Return (X, Y) of the center of cell containing provided text 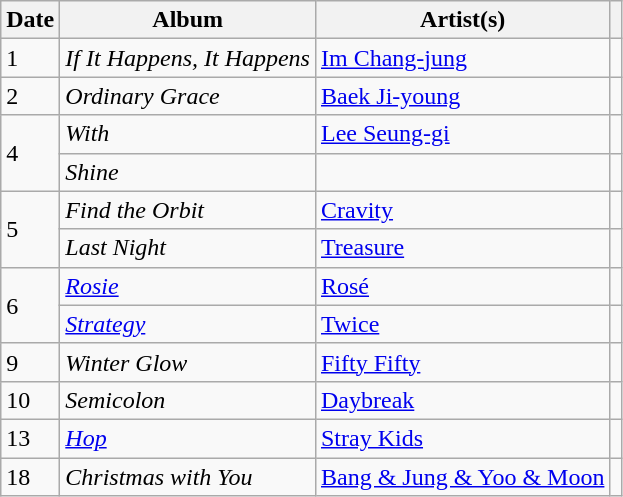
Baek Ji-young (462, 96)
1 (30, 58)
Strategy (188, 324)
4 (30, 153)
9 (30, 362)
Artist(s) (462, 20)
Find the Orbit (188, 210)
With (188, 134)
Bang & Jung & Yoo & Moon (462, 477)
Daybreak (462, 400)
Last Night (188, 248)
Treasure (462, 248)
13 (30, 438)
Im Chang-jung (462, 58)
Album (188, 20)
Fifty Fifty (462, 362)
Rosé (462, 286)
Shine (188, 172)
Ordinary Grace (188, 96)
If It Happens, It Happens (188, 58)
18 (30, 477)
5 (30, 229)
Christmas with You (188, 477)
Cravity (462, 210)
6 (30, 305)
Lee Seung-gi (462, 134)
Stray Kids (462, 438)
Winter Glow (188, 362)
Date (30, 20)
Rosie (188, 286)
Twice (462, 324)
Semicolon (188, 400)
Hop (188, 438)
10 (30, 400)
2 (30, 96)
